Locate the cell with the specified text and output its [x, y] center coordinate. 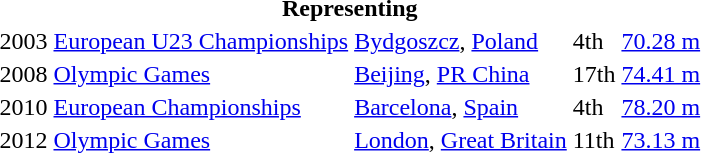
17th [594, 74]
European Championships [201, 107]
European U23 Championships [201, 41]
Beijing, PR China [461, 74]
Olympic Games [201, 74]
Bydgoszcz, Poland [461, 41]
Barcelona, Spain [461, 107]
